Search for the cell housing the specified text and yield its [X, Y] center coordinate. 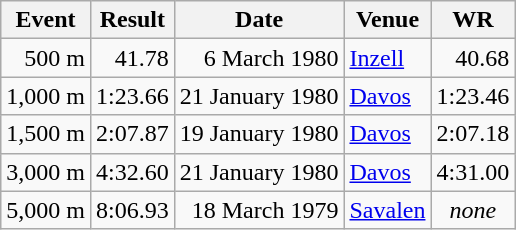
18 March 1979 [259, 210]
4:32.60 [132, 172]
1,000 m [46, 96]
4:31.00 [473, 172]
1:23.66 [132, 96]
19 January 1980 [259, 134]
2:07.18 [473, 134]
Savalen [388, 210]
41.78 [132, 58]
8:06.93 [132, 210]
40.68 [473, 58]
1,500 m [46, 134]
WR [473, 20]
1:23.46 [473, 96]
Venue [388, 20]
6 March 1980 [259, 58]
3,000 m [46, 172]
Event [46, 20]
Result [132, 20]
Date [259, 20]
500 m [46, 58]
Inzell [388, 58]
none [473, 210]
2:07.87 [132, 134]
5,000 m [46, 210]
